Capture the cell that displays the provided text and extract its (x, y) central coordinate. 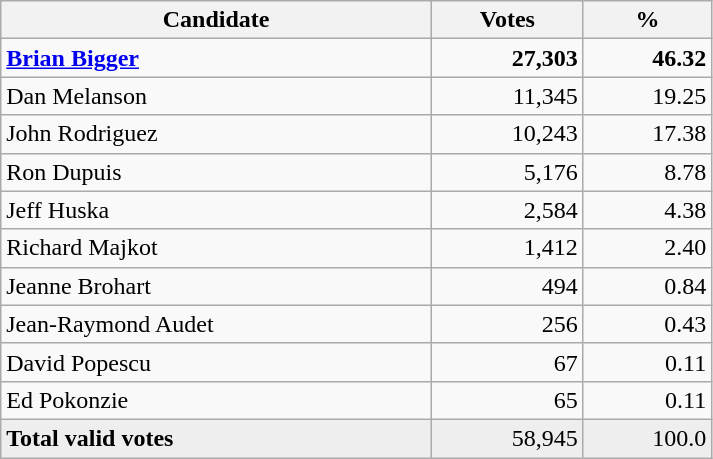
5,176 (507, 172)
67 (507, 362)
2.40 (647, 248)
Brian Bigger (216, 58)
46.32 (647, 58)
Total valid votes (216, 438)
Jean-Raymond Audet (216, 324)
Candidate (216, 20)
2,584 (507, 210)
0.43 (647, 324)
4.38 (647, 210)
% (647, 20)
John Rodriguez (216, 134)
Ed Pokonzie (216, 400)
65 (507, 400)
Votes (507, 20)
17.38 (647, 134)
Dan Melanson (216, 96)
8.78 (647, 172)
27,303 (507, 58)
494 (507, 286)
10,243 (507, 134)
58,945 (507, 438)
Jeff Huska (216, 210)
David Popescu (216, 362)
Ron Dupuis (216, 172)
Jeanne Brohart (216, 286)
11,345 (507, 96)
Richard Majkot (216, 248)
100.0 (647, 438)
0.84 (647, 286)
256 (507, 324)
1,412 (507, 248)
19.25 (647, 96)
